For the text-containing cell, return its midpoint in (X, Y) coordinate format. 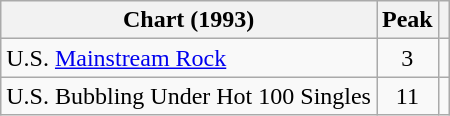
Peak (407, 20)
Chart (1993) (189, 20)
11 (407, 96)
U.S. Bubbling Under Hot 100 Singles (189, 96)
3 (407, 58)
U.S. Mainstream Rock (189, 58)
